From the cell containing the given text, extract its center point as [x, y] coordinate. 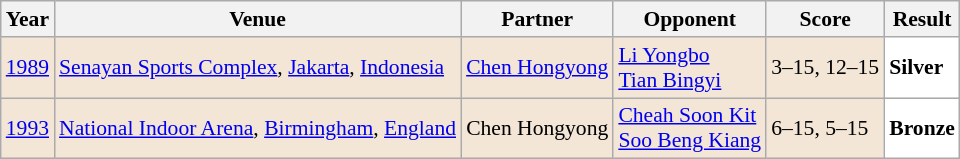
Senayan Sports Complex, Jakarta, Indonesia [258, 68]
Cheah Soon Kit Soo Beng Kiang [690, 128]
1993 [28, 128]
Bronze [922, 128]
3–15, 12–15 [825, 68]
Result [922, 19]
National Indoor Arena, Birmingham, England [258, 128]
Partner [537, 19]
Silver [922, 68]
Opponent [690, 19]
Score [825, 19]
Year [28, 19]
1989 [28, 68]
Venue [258, 19]
6–15, 5–15 [825, 128]
Li Yongbo Tian Bingyi [690, 68]
